Detect which cell encompasses the target text, then output its [x, y] center coordinate. 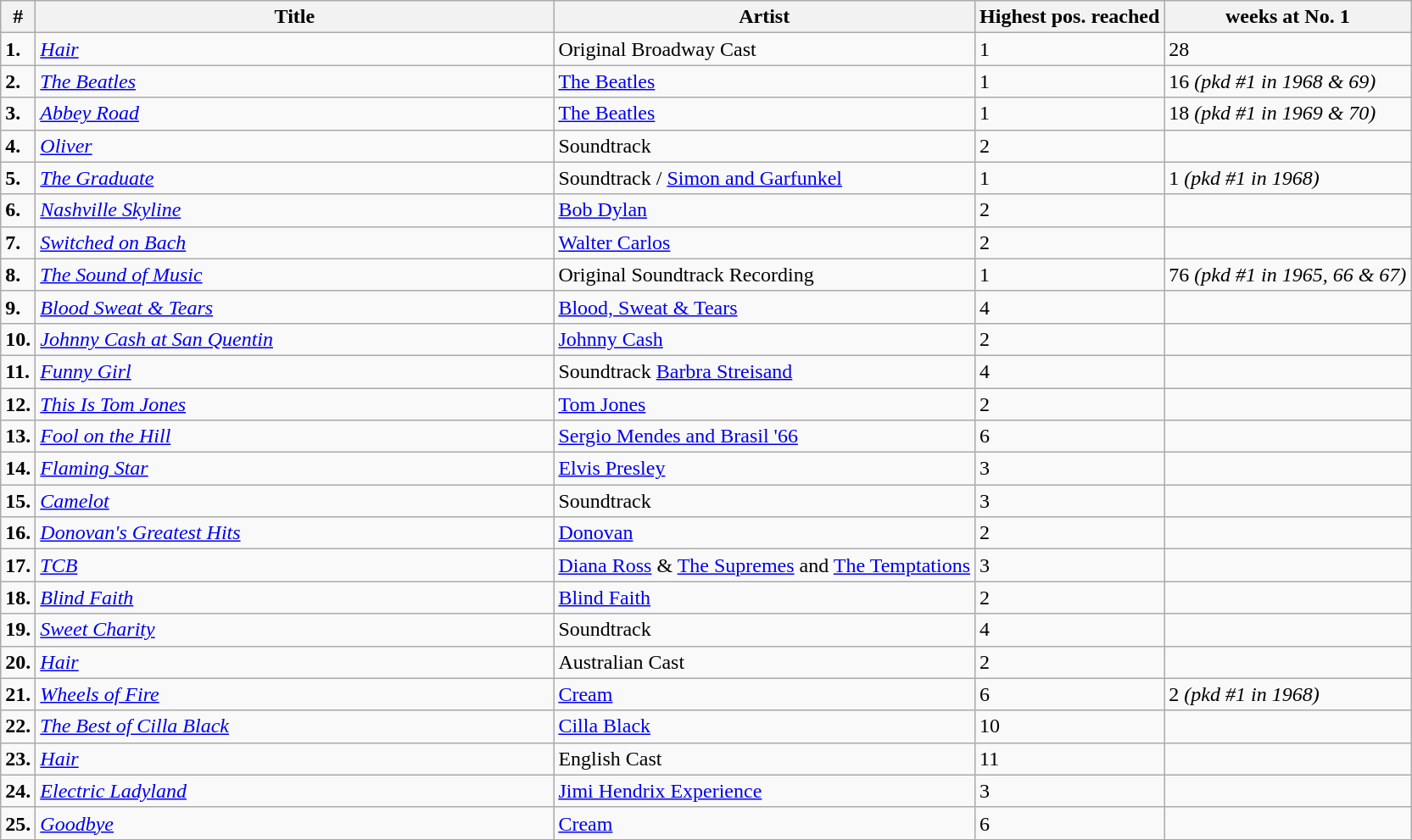
The Best of Cilla Black [295, 726]
Diana Ross & The Supremes and The Temptations [765, 565]
English Cast [765, 759]
20. [19, 662]
Johnny Cash [765, 339]
Bob Dylan [765, 210]
12. [19, 404]
Blood, Sweat & Tears [765, 307]
23. [19, 759]
Camelot [295, 501]
Fool on the Hill [295, 437]
Electric Ladyland [295, 791]
Oliver [295, 146]
Nashville Skyline [295, 210]
Blood Sweat & Tears [295, 307]
15. [19, 501]
Cilla Black [765, 726]
24. [19, 791]
Jimi Hendrix Experience [765, 791]
Walter Carlos [765, 242]
21. [19, 694]
The Graduate [295, 178]
76 (pkd #1 in 1965, 66 & 67) [1287, 275]
11 [1070, 759]
2 (pkd #1 in 1968) [1287, 694]
3. [19, 114]
19. [19, 630]
5. [19, 178]
Goodbye [295, 823]
# [19, 17]
Donovan's Greatest Hits [295, 533]
Flaming Star [295, 469]
Original Soundtrack Recording [765, 275]
18. [19, 598]
16. [19, 533]
8. [19, 275]
Australian Cast [765, 662]
16 (pkd #1 in 1968 & 69) [1287, 81]
25. [19, 823]
1 (pkd #1 in 1968) [1287, 178]
Original Broadway Cast [765, 49]
Highest pos. reached [1070, 17]
1. [19, 49]
Wheels of Fire [295, 694]
Abbey Road [295, 114]
TCB [295, 565]
2. [19, 81]
Title [295, 17]
18 (pkd #1 in 1969 & 70) [1287, 114]
22. [19, 726]
Johnny Cash at San Quentin [295, 339]
10 [1070, 726]
Switched on Bach [295, 242]
28 [1287, 49]
Sergio Mendes and Brasil '66 [765, 437]
11. [19, 371]
13. [19, 437]
Tom Jones [765, 404]
10. [19, 339]
Elvis Presley [765, 469]
17. [19, 565]
9. [19, 307]
4. [19, 146]
14. [19, 469]
weeks at No. 1 [1287, 17]
Sweet Charity [295, 630]
Donovan [765, 533]
Soundtrack / Simon and Garfunkel [765, 178]
6. [19, 210]
This Is Tom Jones [295, 404]
Soundtrack Barbra Streisand [765, 371]
The Sound of Music [295, 275]
Funny Girl [295, 371]
7. [19, 242]
Artist [765, 17]
